Return the [X, Y] coordinate for the center point of the cell that contains the specified text.  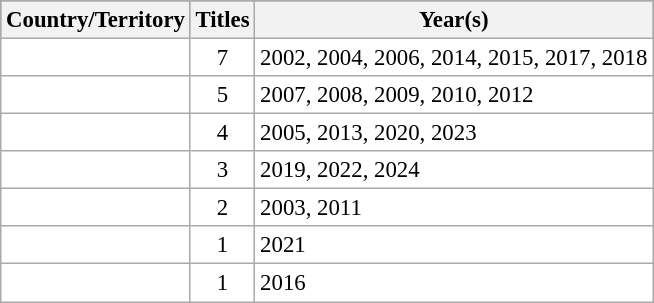
2 [222, 208]
2019, 2022, 2024 [454, 170]
2003, 2011 [454, 208]
2002, 2004, 2006, 2014, 2015, 2017, 2018 [454, 58]
2021 [454, 245]
2005, 2013, 2020, 2023 [454, 133]
2007, 2008, 2009, 2010, 2012 [454, 95]
3 [222, 170]
4 [222, 133]
Country/Territory [96, 20]
5 [222, 95]
2016 [454, 283]
Year(s) [454, 20]
7 [222, 58]
Titles [222, 20]
